From the cell containing the given text, extract its center point as [X, Y] coordinate. 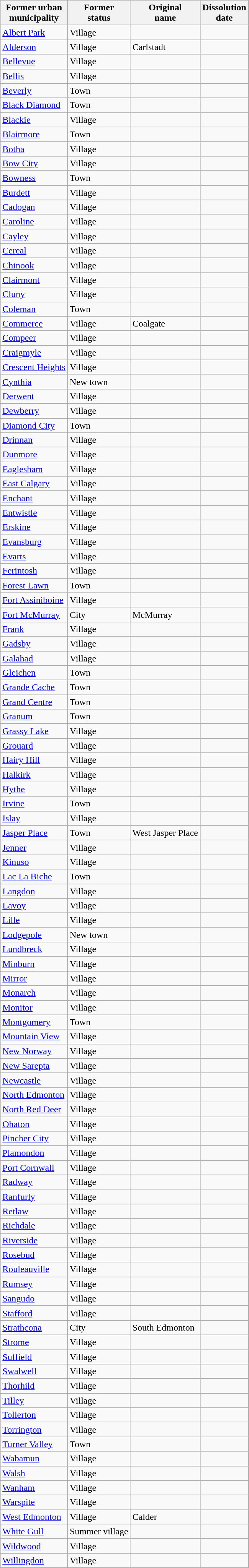
East Calgary [34, 484]
Galahad [34, 658]
Albert Park [34, 32]
Turner Valley [34, 1444]
Enchant [34, 498]
Gadsby [34, 643]
Entwistle [34, 513]
Blairmore [34, 134]
Grassy Lake [34, 731]
Gleichen [34, 673]
Radway [34, 1182]
Lodgepole [34, 935]
Port Cornwall [34, 1168]
Monitor [34, 1007]
Drinnan [34, 440]
Jasper Place [34, 833]
South Edmonton [165, 1328]
Coleman [34, 309]
Bellis [34, 76]
Diamond City [34, 426]
Torrington [34, 1430]
Mountain View [34, 1037]
Montgomery [34, 1022]
Ranfurly [34, 1197]
Crescent Heights [34, 367]
Hairy Hill [34, 760]
White Gull [34, 1531]
Newcastle [34, 1080]
Derwent [34, 396]
Fort McMurray [34, 614]
Calder [165, 1517]
Summer village [99, 1531]
Blackie [34, 120]
Strathcona [34, 1328]
Ohaton [34, 1124]
Sangudo [34, 1298]
Mirror [34, 978]
Cereal [34, 251]
Kinuso [34, 862]
Cayley [34, 236]
New Sarepta [34, 1066]
Lavoy [34, 906]
Rumsey [34, 1284]
Minburn [34, 964]
Warspite [34, 1502]
Fort Assiniboine [34, 600]
Dissolutiondate [224, 13]
Richdale [34, 1226]
Compeer [34, 338]
Lille [34, 920]
Rosebud [34, 1255]
Dewberry [34, 411]
Halkirk [34, 775]
Willingdon [34, 1560]
Grande Cache [34, 687]
Forest Lawn [34, 585]
North Edmonton [34, 1095]
Eaglesham [34, 469]
Erskine [34, 527]
Lundbreck [34, 949]
Originalname [165, 13]
Cadogan [34, 207]
Evarts [34, 556]
Cluny [34, 294]
Former urbanmunicipality [34, 13]
West Edmonton [34, 1517]
Wabamun [34, 1459]
Botha [34, 149]
Frank [34, 629]
Black Diamond [34, 105]
Craigmyle [34, 353]
Tilley [34, 1401]
New Norway [34, 1051]
Lac La Biche [34, 876]
Burdett [34, 192]
Stafford [34, 1313]
Ferintosh [34, 571]
Pincher City [34, 1139]
Swalwell [34, 1371]
Grouard [34, 746]
West Jasper Place [165, 833]
Bellevue [34, 62]
Clairmont [34, 280]
Strome [34, 1342]
Carlstadt [165, 47]
Caroline [34, 222]
Wildwood [34, 1546]
Grand Centre [34, 702]
Suffield [34, 1357]
Hythe [34, 789]
Evansburg [34, 542]
Irvine [34, 804]
Monarch [34, 993]
Islay [34, 818]
Walsh [34, 1473]
North Red Deer [34, 1109]
Rouleauville [34, 1269]
Plamondon [34, 1153]
Jenner [34, 847]
Bowness [34, 178]
Cynthia [34, 382]
Granum [34, 717]
Thorhild [34, 1386]
Retlaw [34, 1211]
Tollerton [34, 1415]
Chinook [34, 265]
Dunmore [34, 455]
Coalgate [165, 323]
Alderson [34, 47]
Beverly [34, 91]
Commerce [34, 323]
Formerstatus [99, 13]
Bow City [34, 163]
McMurray [165, 614]
Langdon [34, 891]
Riverside [34, 1240]
Wanham [34, 1488]
